For the text-containing cell, return its midpoint in [x, y] coordinate format. 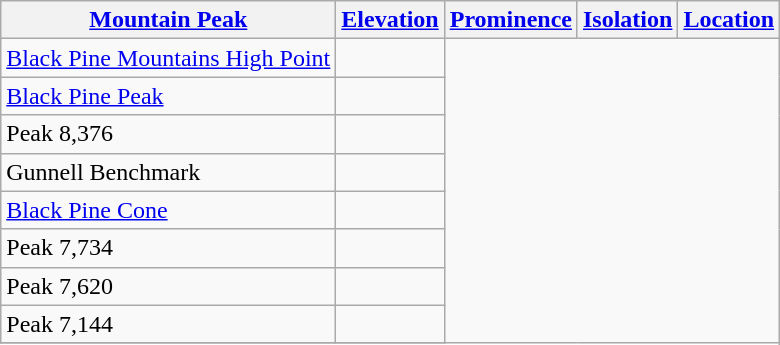
Black Pine Cone [168, 210]
Peak 7,734 [168, 248]
Black Pine Peak [168, 96]
Gunnell Benchmark [168, 172]
Peak 7,144 [168, 324]
Peak 7,620 [168, 286]
Prominence [510, 20]
Location [729, 20]
Elevation [390, 20]
Peak 8,376 [168, 134]
Black Pine Mountains High Point [168, 58]
Mountain Peak [168, 20]
Isolation [627, 20]
